Pinpoint the cell where the given text exists, returning its (x, y) midpoint coordinate. 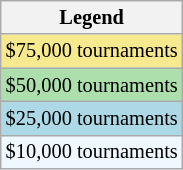
$50,000 tournaments (92, 85)
$25,000 tournaments (92, 118)
Legend (92, 17)
$75,000 tournaments (92, 51)
$10,000 tournaments (92, 152)
